Find where the given text appears and provide that cell's center as (X, Y) coordinate. 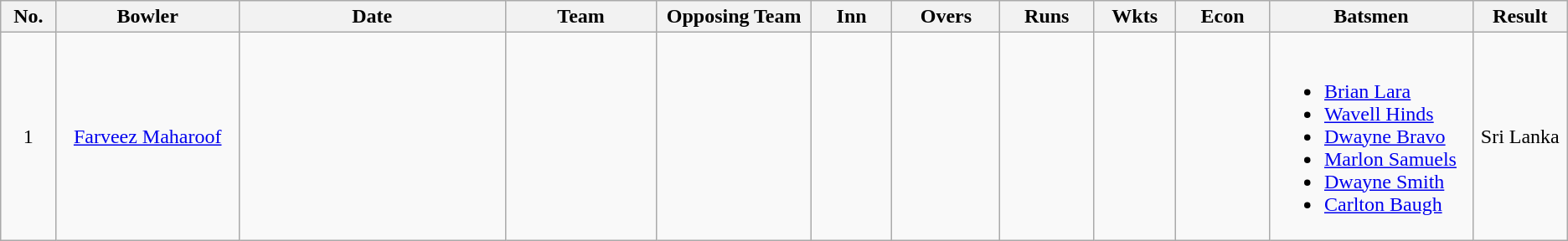
No. (28, 17)
Bowler (147, 17)
Wkts (1135, 17)
Opposing Team (734, 17)
1 (28, 136)
Sri Lanka (1519, 136)
Result (1519, 17)
Inn (851, 17)
Overs (946, 17)
Brian LaraWavell HindsDwayne BravoMarlon SamuelsDwayne SmithCarlton Baugh (1370, 136)
Date (372, 17)
Batsmen (1370, 17)
Farveez Maharoof (147, 136)
Runs (1047, 17)
Econ (1223, 17)
Team (581, 17)
